For the text-containing cell, return its midpoint in (X, Y) coordinate format. 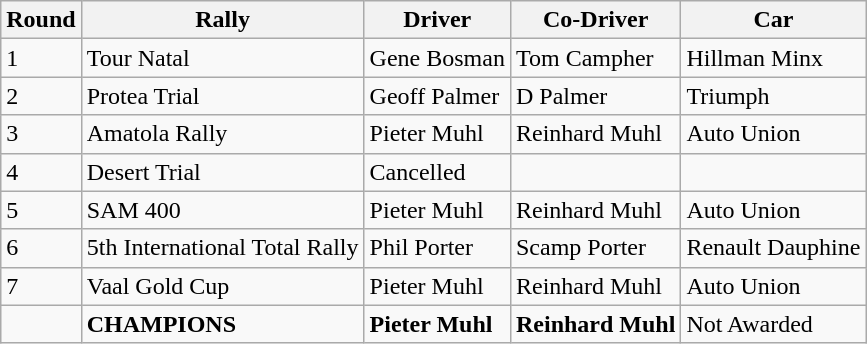
7 (41, 286)
4 (41, 172)
Tour Natal (222, 58)
Round (41, 20)
Triumph (774, 96)
2 (41, 96)
Phil Porter (437, 248)
Renault Dauphine (774, 248)
5 (41, 210)
Gene Bosman (437, 58)
3 (41, 134)
Geoff Palmer (437, 96)
Vaal Gold Cup (222, 286)
SAM 400 (222, 210)
Driver (437, 20)
Protea Trial (222, 96)
1 (41, 58)
Scamp Porter (595, 248)
Amatola Rally (222, 134)
Car (774, 20)
6 (41, 248)
Tom Campher (595, 58)
Hillman Minx (774, 58)
D Palmer (595, 96)
CHAMPIONS (222, 324)
Not Awarded (774, 324)
5th International Total Rally (222, 248)
Cancelled (437, 172)
Co-Driver (595, 20)
Rally (222, 20)
Desert Trial (222, 172)
